Return [x, y] of the center of cell containing provided text 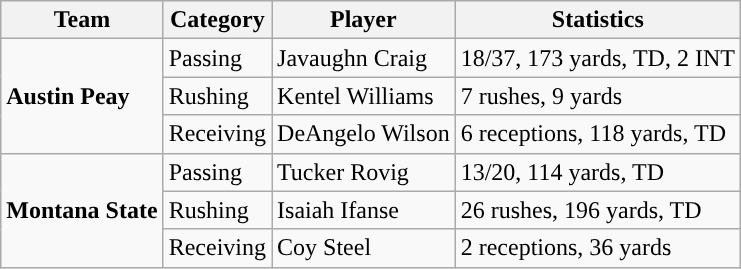
Montana State [82, 210]
Category [217, 20]
Javaughn Craig [364, 58]
26 rushes, 196 yards, TD [598, 210]
18/37, 173 yards, TD, 2 INT [598, 58]
2 receptions, 36 yards [598, 248]
13/20, 114 yards, TD [598, 172]
Tucker Rovig [364, 172]
Kentel Williams [364, 96]
Statistics [598, 20]
DeAngelo Wilson [364, 134]
Isaiah Ifanse [364, 210]
Player [364, 20]
7 rushes, 9 yards [598, 96]
Team [82, 20]
Coy Steel [364, 248]
6 receptions, 118 yards, TD [598, 134]
Austin Peay [82, 96]
